Provide the (x, y) coordinate of the cell's center where the given text is located.  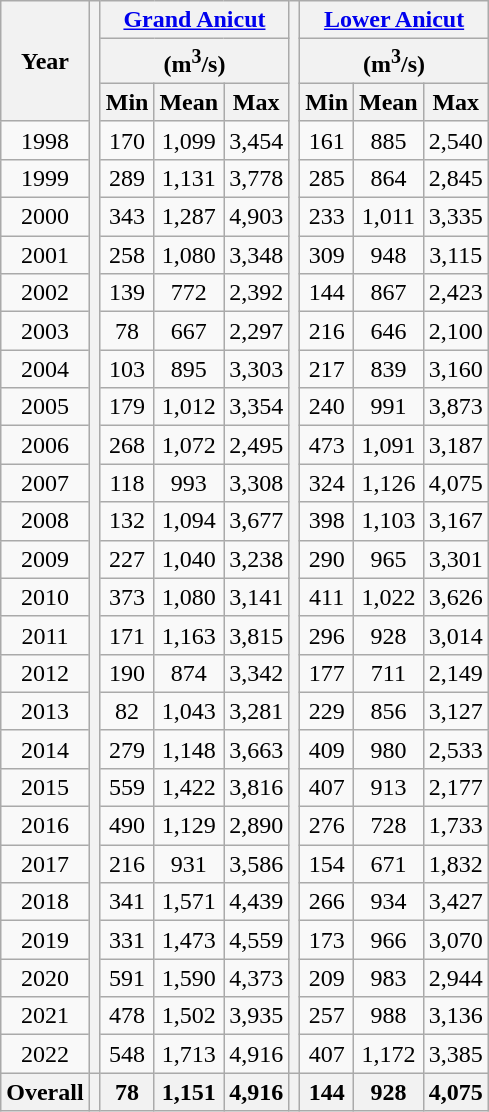
991 (389, 407)
895 (189, 369)
913 (389, 787)
3,141 (256, 597)
867 (389, 293)
1,022 (389, 597)
2002 (45, 293)
290 (327, 559)
2021 (45, 1016)
3,136 (456, 1016)
856 (389, 711)
3,586 (256, 864)
190 (127, 673)
2006 (45, 445)
671 (389, 864)
2001 (45, 255)
171 (127, 635)
227 (127, 559)
103 (127, 369)
2,890 (256, 826)
646 (389, 331)
3,014 (456, 635)
1,733 (456, 826)
170 (127, 140)
1,163 (189, 635)
3,342 (256, 673)
1,502 (189, 1016)
2009 (45, 559)
2015 (45, 787)
Year (45, 62)
268 (127, 445)
548 (127, 1054)
3,626 (456, 597)
331 (127, 940)
2,177 (456, 787)
Overall (45, 1092)
1,287 (189, 217)
1998 (45, 140)
2011 (45, 635)
240 (327, 407)
2,533 (456, 749)
341 (127, 902)
2012 (45, 673)
2016 (45, 826)
4,559 (256, 940)
4,903 (256, 217)
2017 (45, 864)
2007 (45, 483)
1,103 (389, 521)
3,167 (456, 521)
2,944 (456, 978)
3,385 (456, 1054)
1,473 (189, 940)
3,160 (456, 369)
173 (327, 940)
3,454 (256, 140)
1,172 (389, 1054)
3,427 (456, 902)
1,590 (189, 978)
864 (389, 178)
711 (389, 673)
3,663 (256, 749)
2,392 (256, 293)
2014 (45, 749)
3,935 (256, 1016)
473 (327, 445)
258 (127, 255)
728 (389, 826)
1,832 (456, 864)
309 (327, 255)
411 (327, 597)
1999 (45, 178)
3,815 (256, 635)
179 (127, 407)
874 (189, 673)
3,335 (456, 217)
82 (127, 711)
3,281 (256, 711)
229 (327, 711)
2,540 (456, 140)
3,187 (456, 445)
1,126 (389, 483)
118 (127, 483)
1,099 (189, 140)
161 (327, 140)
1,129 (189, 826)
3,070 (456, 940)
3,816 (256, 787)
2013 (45, 711)
2019 (45, 940)
398 (327, 521)
2008 (45, 521)
3,303 (256, 369)
983 (389, 978)
2,297 (256, 331)
1,131 (189, 178)
4,373 (256, 978)
2022 (45, 1054)
266 (327, 902)
931 (189, 864)
3,873 (456, 407)
409 (327, 749)
2,423 (456, 293)
2,495 (256, 445)
373 (127, 597)
2000 (45, 217)
934 (389, 902)
Lower Anicut (394, 20)
1,571 (189, 902)
3,677 (256, 521)
980 (389, 749)
2,100 (456, 331)
839 (389, 369)
885 (389, 140)
324 (327, 483)
343 (127, 217)
948 (389, 255)
1,151 (189, 1092)
3,778 (256, 178)
177 (327, 673)
1,072 (189, 445)
966 (389, 940)
2003 (45, 331)
1,094 (189, 521)
3,238 (256, 559)
1,012 (189, 407)
285 (327, 178)
Grand Anicut (194, 20)
988 (389, 1016)
591 (127, 978)
2005 (45, 407)
289 (127, 178)
3,354 (256, 407)
1,011 (389, 217)
4,439 (256, 902)
257 (327, 1016)
209 (327, 978)
1,422 (189, 787)
3,308 (256, 483)
1,043 (189, 711)
3,348 (256, 255)
772 (189, 293)
2,845 (456, 178)
965 (389, 559)
2010 (45, 597)
490 (127, 826)
3,115 (456, 255)
2018 (45, 902)
2020 (45, 978)
667 (189, 331)
1,713 (189, 1054)
279 (127, 749)
1,040 (189, 559)
1,091 (389, 445)
559 (127, 787)
139 (127, 293)
233 (327, 217)
217 (327, 369)
2004 (45, 369)
132 (127, 521)
478 (127, 1016)
993 (189, 483)
3,127 (456, 711)
154 (327, 864)
276 (327, 826)
296 (327, 635)
2,149 (456, 673)
3,301 (456, 559)
1,148 (189, 749)
